Return the (x, y) coordinate for the center point of the cell that contains the specified text.  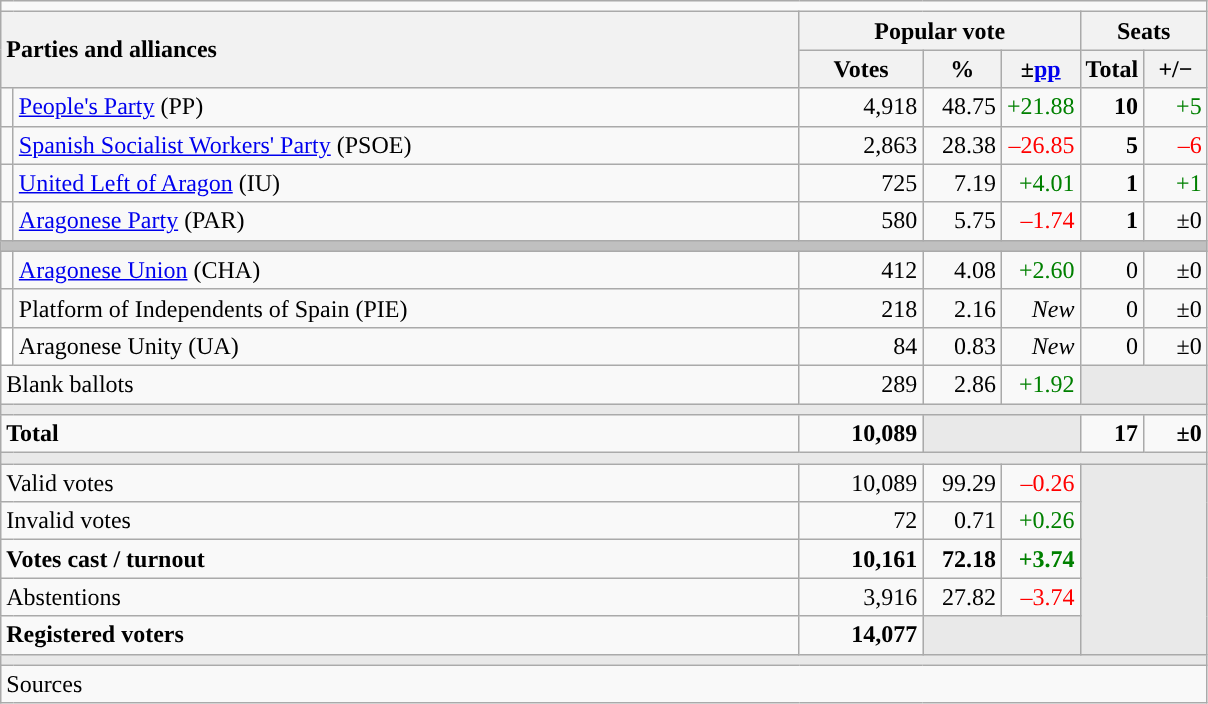
5 (1112, 145)
412 (861, 270)
+/− (1176, 69)
+21.88 (1040, 107)
2.16 (962, 308)
48.75 (962, 107)
Parties and alliances (400, 50)
Abstentions (400, 597)
10 (1112, 107)
3,916 (861, 597)
17 (1112, 434)
Aragonese Union (CHA) (406, 270)
84 (861, 346)
7.19 (962, 183)
+3.74 (1040, 559)
Popular vote (940, 31)
725 (861, 183)
Spanish Socialist Workers' Party (PSOE) (406, 145)
Aragonese Unity (UA) (406, 346)
14,077 (861, 635)
Platform of Independents of Spain (PIE) (406, 308)
2.86 (962, 384)
10,161 (861, 559)
+1 (1176, 183)
Blank ballots (400, 384)
% (962, 69)
Seats (1144, 31)
72.18 (962, 559)
27.82 (962, 597)
People's Party (PP) (406, 107)
289 (861, 384)
4.08 (962, 270)
United Left of Aragon (IU) (406, 183)
–0.26 (1040, 483)
0.71 (962, 521)
4,918 (861, 107)
Registered voters (400, 635)
–6 (1176, 145)
5.75 (962, 221)
Aragonese Party (PAR) (406, 221)
+0.26 (1040, 521)
72 (861, 521)
+4.01 (1040, 183)
Sources (604, 684)
0.83 (962, 346)
+2.60 (1040, 270)
Votes (861, 69)
580 (861, 221)
Votes cast / turnout (400, 559)
Invalid votes (400, 521)
–1.74 (1040, 221)
±pp (1040, 69)
–3.74 (1040, 597)
28.38 (962, 145)
99.29 (962, 483)
–26.85 (1040, 145)
Valid votes (400, 483)
218 (861, 308)
2,863 (861, 145)
+1.92 (1040, 384)
+5 (1176, 107)
